Return (x, y) of the center of cell containing provided text 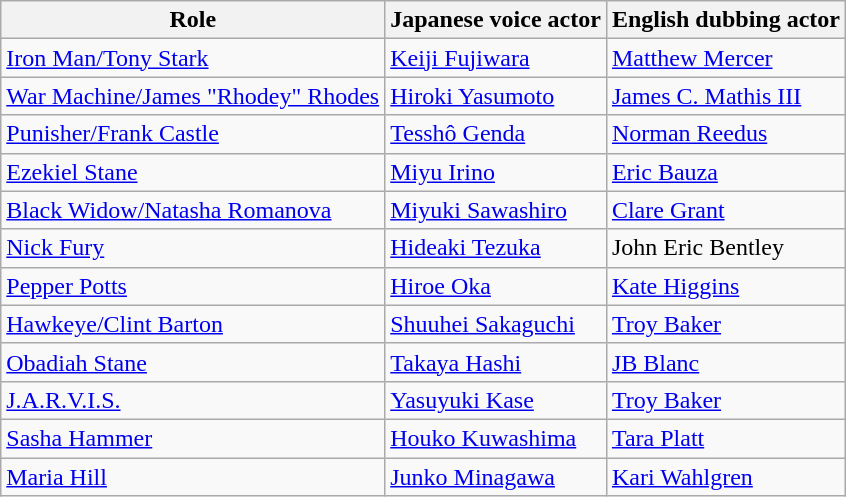
Hideaki Tezuka (496, 248)
English dubbing actor (726, 20)
Pepper Potts (193, 286)
Miyu Irino (496, 172)
Tara Platt (726, 438)
Hawkeye/Clint Barton (193, 324)
Keiji Fujiwara (496, 58)
Shuuhei Sakaguchi (496, 324)
Hiroe Oka (496, 286)
John Eric Bentley (726, 248)
Kari Wahlgren (726, 477)
Miyuki Sawashiro (496, 210)
Role (193, 20)
Hiroki Yasumoto (496, 96)
Kate Higgins (726, 286)
Yasuyuki Kase (496, 400)
Punisher/Frank Castle (193, 134)
Japanese voice actor (496, 20)
Obadiah Stane (193, 362)
Houko Kuwashima (496, 438)
Matthew Mercer (726, 58)
Sasha Hammer (193, 438)
Eric Bauza (726, 172)
Norman Reedus (726, 134)
J.A.R.V.I.S. (193, 400)
Tesshô Genda (496, 134)
War Machine/James "Rhodey" Rhodes (193, 96)
Iron Man/Tony Stark (193, 58)
Ezekiel Stane (193, 172)
James C. Mathis III (726, 96)
Maria Hill (193, 477)
Clare Grant (726, 210)
Nick Fury (193, 248)
Takaya Hashi (496, 362)
Junko Minagawa (496, 477)
Black Widow/Natasha Romanova (193, 210)
JB Blanc (726, 362)
